Return [x, y] of the center of cell containing provided text 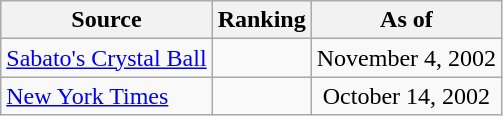
October 14, 2002 [406, 96]
November 4, 2002 [406, 58]
Ranking [262, 20]
New York Times [106, 96]
As of [406, 20]
Sabato's Crystal Ball [106, 58]
Source [106, 20]
